For the text-containing cell, return its midpoint in (X, Y) coordinate format. 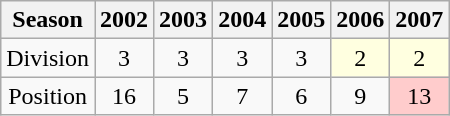
2007 (420, 20)
16 (124, 96)
2002 (124, 20)
5 (184, 96)
Position (48, 96)
9 (360, 96)
Season (48, 20)
2005 (302, 20)
2003 (184, 20)
13 (420, 96)
6 (302, 96)
2006 (360, 20)
2004 (242, 20)
7 (242, 96)
Division (48, 58)
